Output the (X, Y) coordinate of the center of the cell containing the given text.  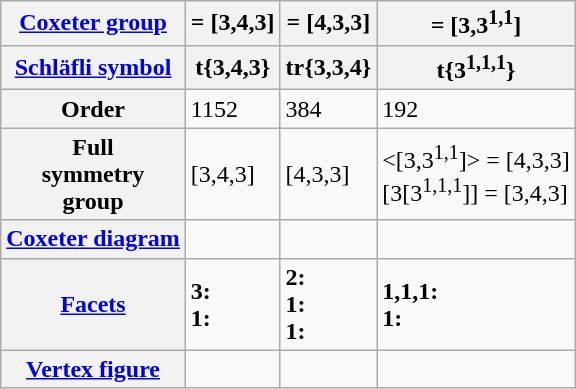
3: 1: (232, 304)
1,1,1: 1: (476, 304)
[4,3,3] (328, 174)
= [4,3,3] (328, 24)
Coxeter group (94, 24)
Schläfli symbol (94, 68)
1152 (232, 109)
Order (94, 109)
384 (328, 109)
tr{3,3,4} (328, 68)
= [3,31,1] (476, 24)
= [3,4,3] (232, 24)
Facets (94, 304)
2: 1: 1: (328, 304)
Fullsymmetrygroup (94, 174)
t{3,4,3} (232, 68)
Vertex figure (94, 369)
t{31,1,1} (476, 68)
<[3,31,1]> = [4,3,3][3[31,1,1]] = [3,4,3] (476, 174)
Coxeter diagram (94, 239)
[3,4,3] (232, 174)
192 (476, 109)
